Capture the cell that displays the provided text and extract its (X, Y) central coordinate. 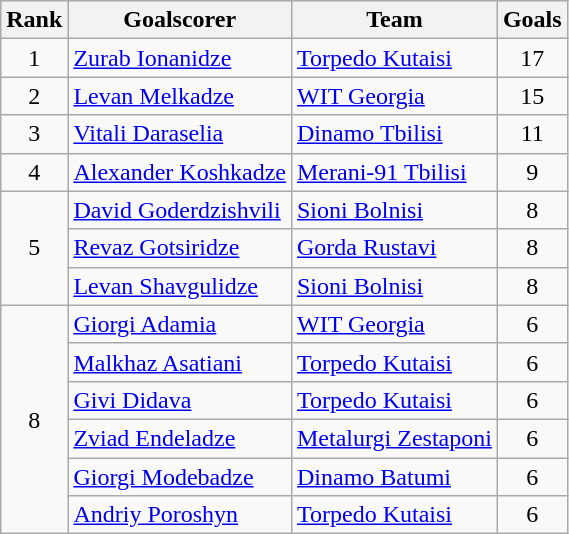
Metalurgi Zestaponi (394, 438)
Levan Shavgulidze (180, 286)
9 (532, 172)
2 (34, 96)
3 (34, 134)
Givi Didava (180, 400)
11 (532, 134)
Zurab Ionanidze (180, 58)
Dinamo Tbilisi (394, 134)
Gorda Rustavi (394, 248)
1 (34, 58)
Alexander Koshkadze (180, 172)
Vitali Daraselia (180, 134)
Goals (532, 20)
Levan Melkadze (180, 96)
Revaz Gotsiridze (180, 248)
Dinamo Batumi (394, 477)
4 (34, 172)
Zviad Endeladze (180, 438)
Giorgi Modebadze (180, 477)
17 (532, 58)
David Goderdzishvili (180, 210)
5 (34, 248)
15 (532, 96)
Merani-91 Tbilisi (394, 172)
Malkhaz Asatiani (180, 362)
Andriy Poroshyn (180, 515)
Giorgi Adamia (180, 324)
Goalscorer (180, 20)
Team (394, 20)
Rank (34, 20)
